Return [X, Y] of the center of cell containing provided text 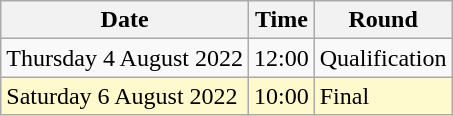
10:00 [281, 96]
Qualification [383, 58]
Saturday 6 August 2022 [125, 96]
Date [125, 20]
12:00 [281, 58]
Thursday 4 August 2022 [125, 58]
Time [281, 20]
Final [383, 96]
Round [383, 20]
